For the text-containing cell, return its midpoint in [x, y] coordinate format. 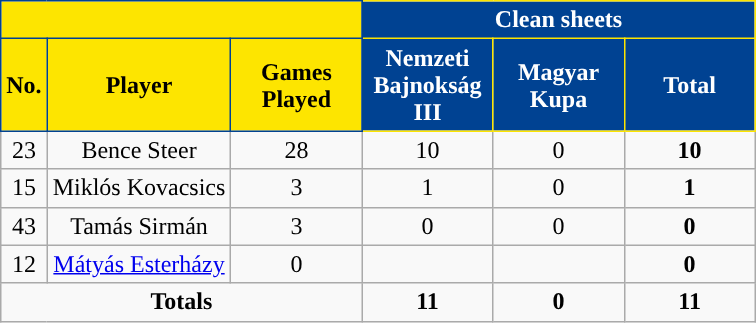
Magyar Kupa [558, 85]
Games Played [296, 85]
23 [24, 150]
Total [690, 85]
Tamás Sirmán [139, 226]
28 [296, 150]
43 [24, 226]
Mátyás Esterházy [139, 264]
No. [24, 85]
Player [139, 85]
12 [24, 264]
Totals [182, 302]
Nemzeti Bajnokság III [428, 85]
Clean sheets [558, 20]
Miklós Kovacsics [139, 188]
15 [24, 188]
Bence Steer [139, 150]
